Pinpoint the cell where the given text exists, returning its (x, y) midpoint coordinate. 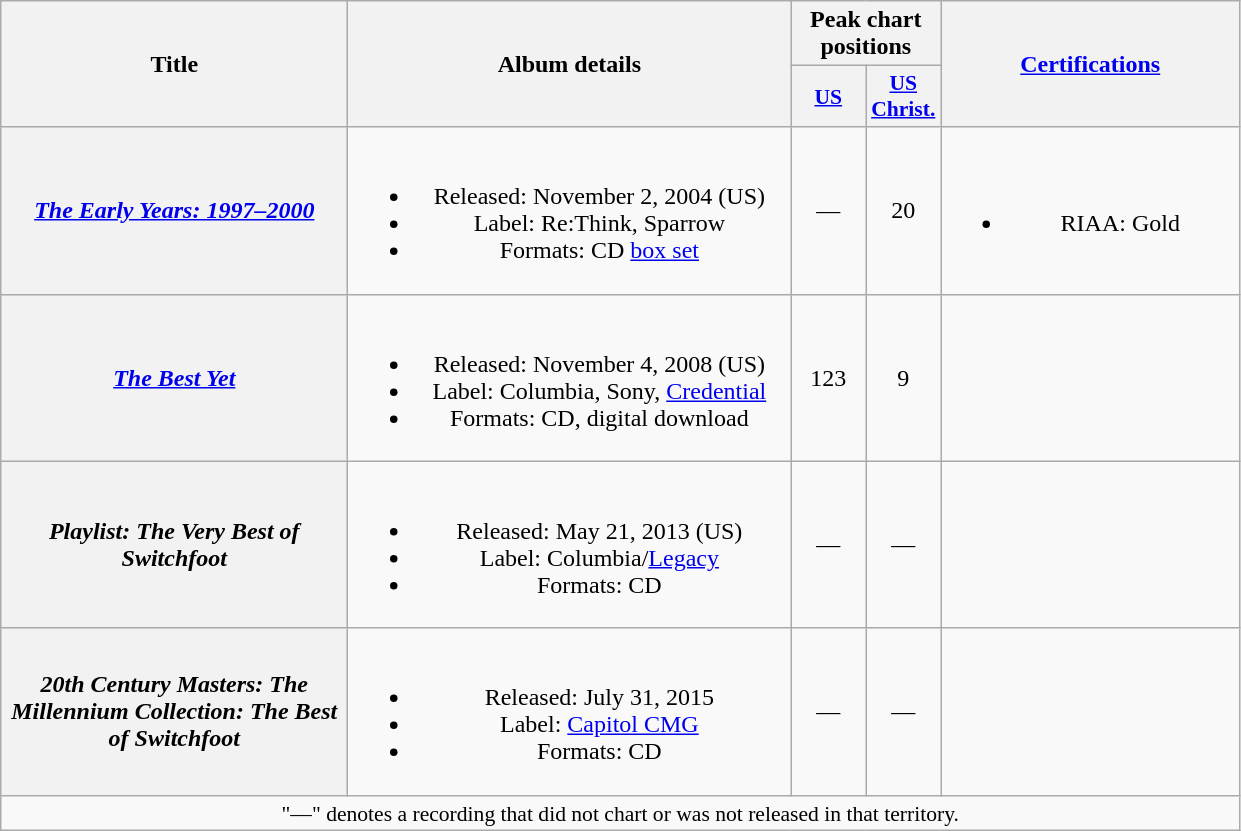
Title (174, 64)
Certifications (1090, 64)
Released: November 2, 2004 (US)Label: Re:Think, SparrowFormats: CD box set (570, 210)
Playlist: The Very Best of Switchfoot (174, 544)
Peak chart positions (866, 34)
Released: July 31, 2015Label: Capitol CMGFormats: CD (570, 712)
9 (904, 378)
The Best Yet (174, 378)
Released: November 4, 2008 (US)Label: Columbia, Sony, CredentialFormats: CD, digital download (570, 378)
The Early Years: 1997–2000 (174, 210)
20 (904, 210)
"—" denotes a recording that did not chart or was not released in that territory. (620, 813)
20th Century Masters: The Millennium Collection: The Best of Switchfoot (174, 712)
123 (828, 378)
Released: May 21, 2013 (US)Label: Columbia/LegacyFormats: CD (570, 544)
Album details (570, 64)
US (828, 96)
USChrist. (904, 96)
RIAA: Gold (1090, 210)
